Scan for the cell matching the given text and deliver its [X, Y] coordinate at center. 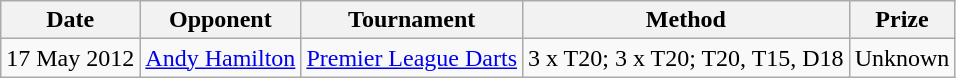
Date [70, 20]
17 May 2012 [70, 58]
Premier League Darts [412, 58]
Tournament [412, 20]
3 x T20; 3 x T20; T20, T15, D18 [686, 58]
Unknown [902, 58]
Andy Hamilton [220, 58]
Opponent [220, 20]
Prize [902, 20]
Method [686, 20]
